Capture the cell that displays the provided text and extract its (X, Y) central coordinate. 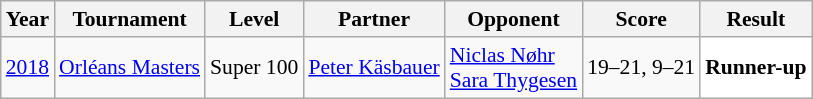
19–21, 9–21 (641, 68)
2018 (28, 68)
Super 100 (254, 68)
Year (28, 19)
Partner (374, 19)
Score (641, 19)
Result (756, 19)
Tournament (130, 19)
Peter Käsbauer (374, 68)
Niclas Nøhr Sara Thygesen (514, 68)
Runner-up (756, 68)
Level (254, 19)
Opponent (514, 19)
Orléans Masters (130, 68)
